Search for the cell housing the specified text and yield its [X, Y] center coordinate. 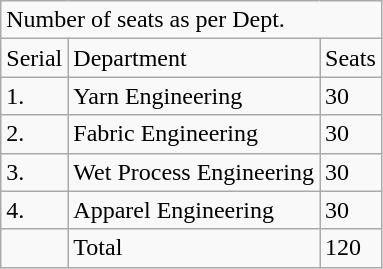
4. [34, 210]
2. [34, 134]
Seats [351, 58]
3. [34, 172]
Serial [34, 58]
Apparel Engineering [194, 210]
120 [351, 248]
Fabric Engineering [194, 134]
Wet Process Engineering [194, 172]
Total [194, 248]
1. [34, 96]
Department [194, 58]
Number of seats as per Dept. [192, 20]
Yarn Engineering [194, 96]
